For the text-containing cell, return its midpoint in (X, Y) coordinate format. 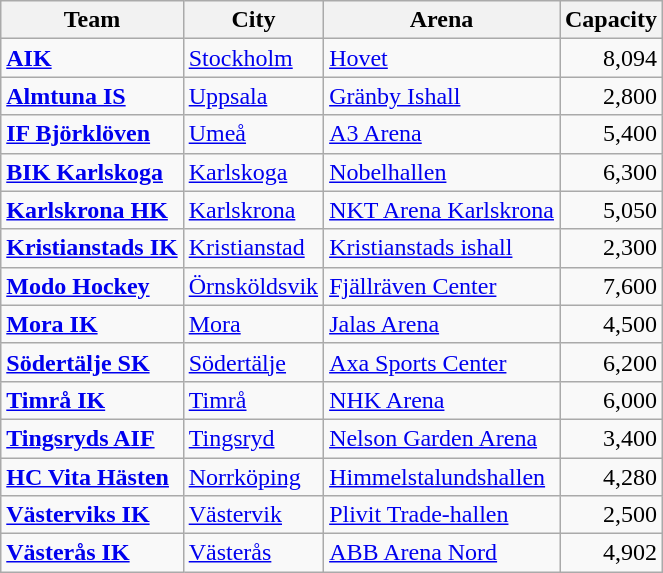
Kristianstads ishall (442, 248)
Umeå (253, 134)
4,280 (612, 477)
IF Björklöven (92, 134)
Örnsköldsvik (253, 286)
Fjällräven Center (442, 286)
BIK Karlskoga (92, 172)
Jalas Arena (442, 324)
Arena (442, 20)
Gränby Ishall (442, 96)
Västerås (253, 553)
Västervik (253, 515)
6,300 (612, 172)
Tingsryd (253, 438)
Karlskoga (253, 172)
Kristianstads IK (92, 248)
4,500 (612, 324)
Nelson Garden Arena (442, 438)
Kristianstad (253, 248)
5,400 (612, 134)
NHK Arena (442, 400)
Himmelstalundshallen (442, 477)
Axa Sports Center (442, 362)
Stockholm (253, 58)
ABB Arena Nord (442, 553)
A3 Arena (442, 134)
7,600 (612, 286)
Västerviks IK (92, 515)
Team (92, 20)
2,800 (612, 96)
Nobelhallen (442, 172)
6,000 (612, 400)
Hovet (442, 58)
Södertälje SK (92, 362)
Uppsala (253, 96)
NKT Arena Karlskrona (442, 210)
Karlskrona (253, 210)
Capacity (612, 20)
Karlskrona HK (92, 210)
4,902 (612, 553)
2,500 (612, 515)
Södertälje (253, 362)
AIK (92, 58)
Modo Hockey (92, 286)
Almtuna IS (92, 96)
Norrköping (253, 477)
Timrå (253, 400)
Tingsryds AIF (92, 438)
6,200 (612, 362)
Timrå IK (92, 400)
8,094 (612, 58)
City (253, 20)
Västerås IK (92, 553)
Mora IK (92, 324)
2,300 (612, 248)
3,400 (612, 438)
HC Vita Hästen (92, 477)
Mora (253, 324)
Plivit Trade-hallen (442, 515)
5,050 (612, 210)
